Provide the (X, Y) coordinate of the cell's center where the given text is located.  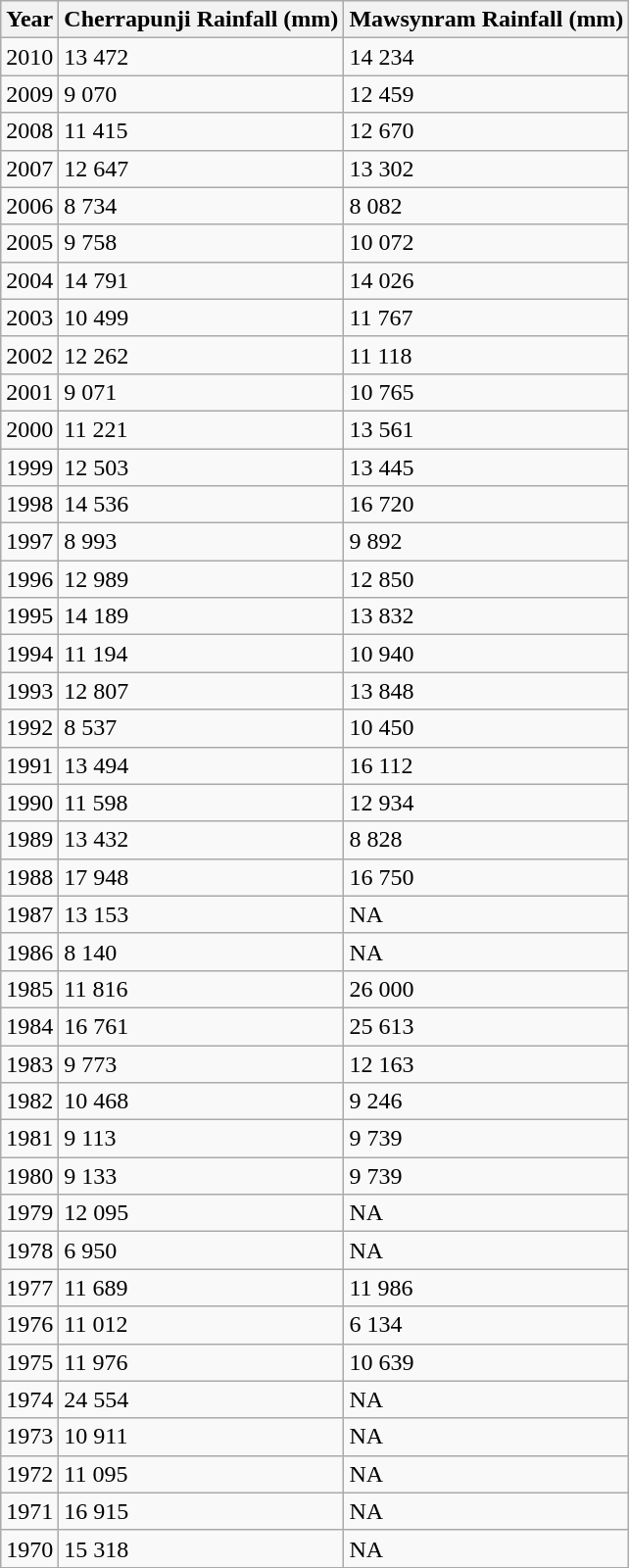
11 986 (486, 1288)
11 118 (486, 355)
16 112 (486, 765)
16 915 (202, 1511)
1986 (29, 952)
12 989 (202, 579)
16 750 (486, 877)
1990 (29, 803)
1970 (29, 1548)
12 807 (202, 691)
11 221 (202, 429)
6 950 (202, 1250)
1996 (29, 579)
Cherrapunji Rainfall (mm) (202, 20)
9 758 (202, 243)
16 761 (202, 1026)
1998 (29, 505)
15 318 (202, 1548)
1973 (29, 1437)
1993 (29, 691)
11 816 (202, 989)
12 934 (486, 803)
16 720 (486, 505)
1978 (29, 1250)
1989 (29, 840)
6 134 (486, 1325)
8 140 (202, 952)
11 976 (202, 1362)
1999 (29, 467)
10 940 (486, 654)
13 432 (202, 840)
9 773 (202, 1063)
14 189 (202, 616)
1974 (29, 1399)
2009 (29, 94)
10 072 (486, 243)
1980 (29, 1176)
13 472 (202, 57)
1971 (29, 1511)
1992 (29, 728)
1975 (29, 1362)
25 613 (486, 1026)
Mawsynram Rainfall (mm) (486, 20)
Year (29, 20)
1991 (29, 765)
12 670 (486, 131)
14 536 (202, 505)
2008 (29, 131)
13 561 (486, 429)
13 445 (486, 467)
10 911 (202, 1437)
9 113 (202, 1139)
10 450 (486, 728)
1985 (29, 989)
12 459 (486, 94)
9 070 (202, 94)
13 848 (486, 691)
11 012 (202, 1325)
12 163 (486, 1063)
10 639 (486, 1362)
9 133 (202, 1176)
2004 (29, 280)
1983 (29, 1063)
1994 (29, 654)
12 095 (202, 1213)
11 689 (202, 1288)
2003 (29, 318)
8 828 (486, 840)
9 892 (486, 542)
11 095 (202, 1474)
10 499 (202, 318)
1981 (29, 1139)
2010 (29, 57)
1987 (29, 914)
1997 (29, 542)
10 468 (202, 1102)
11 767 (486, 318)
13 153 (202, 914)
9 246 (486, 1102)
2002 (29, 355)
1982 (29, 1102)
12 850 (486, 579)
2007 (29, 169)
8 082 (486, 206)
1977 (29, 1288)
14 234 (486, 57)
12 503 (202, 467)
1995 (29, 616)
12 647 (202, 169)
2000 (29, 429)
2001 (29, 392)
11 598 (202, 803)
12 262 (202, 355)
8 993 (202, 542)
9 071 (202, 392)
26 000 (486, 989)
2006 (29, 206)
14 791 (202, 280)
10 765 (486, 392)
13 494 (202, 765)
1972 (29, 1474)
2005 (29, 243)
1984 (29, 1026)
1976 (29, 1325)
8 537 (202, 728)
1979 (29, 1213)
8 734 (202, 206)
11 415 (202, 131)
24 554 (202, 1399)
11 194 (202, 654)
13 832 (486, 616)
13 302 (486, 169)
1988 (29, 877)
17 948 (202, 877)
14 026 (486, 280)
